Capture the cell that displays the provided text and extract its (x, y) central coordinate. 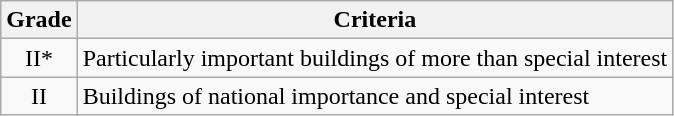
Criteria (375, 20)
Particularly important buildings of more than special interest (375, 58)
II* (39, 58)
Buildings of national importance and special interest (375, 96)
Grade (39, 20)
II (39, 96)
